Search for the cell housing the specified text and yield its (x, y) center coordinate. 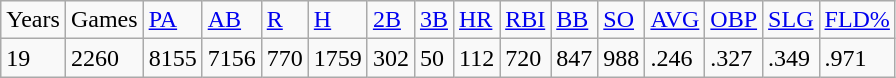
2260 (104, 58)
H (338, 20)
302 (390, 58)
.327 (734, 58)
BB (574, 20)
720 (526, 58)
PA (172, 20)
1759 (338, 58)
847 (574, 58)
112 (476, 58)
8155 (172, 58)
3B (434, 20)
19 (34, 58)
Years (34, 20)
SLG (791, 20)
OBP (734, 20)
.971 (857, 58)
AB (232, 20)
988 (622, 58)
7156 (232, 58)
SO (622, 20)
R (284, 20)
2B (390, 20)
Games (104, 20)
AVG (675, 20)
FLD% (857, 20)
50 (434, 58)
HR (476, 20)
RBI (526, 20)
.349 (791, 58)
770 (284, 58)
.246 (675, 58)
